Locate the cell with the specified text and output its (x, y) center coordinate. 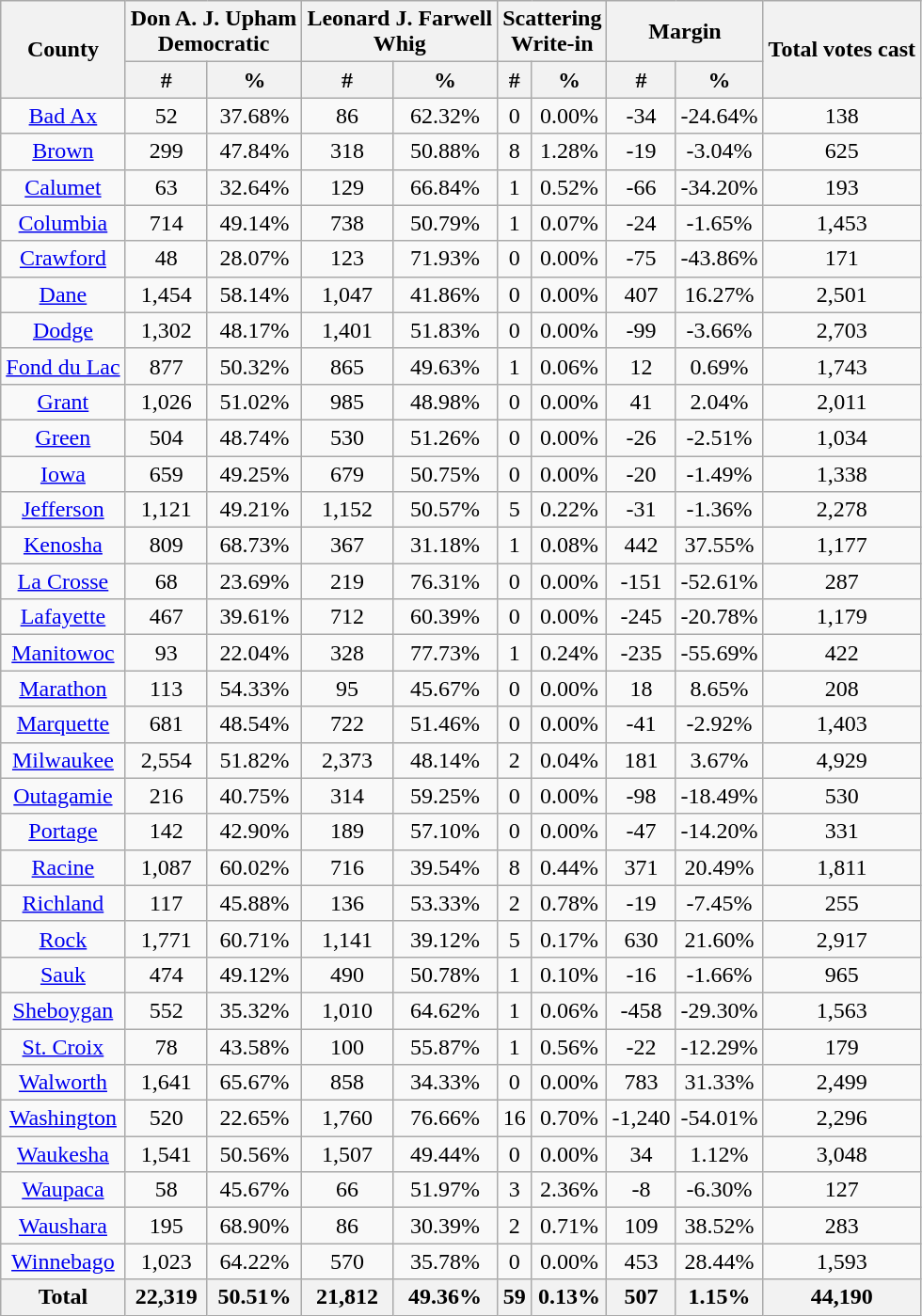
-1.49% (719, 473)
0.44% (569, 867)
138 (842, 116)
-34 (642, 116)
Outagamie (63, 796)
42.90% (254, 832)
28.44% (719, 1261)
-75 (642, 259)
34.33% (444, 1083)
50.78% (444, 975)
100 (347, 1047)
62.32% (444, 116)
16.27% (719, 294)
117 (166, 903)
-20 (642, 473)
21.60% (719, 939)
-6.30% (719, 1190)
504 (166, 437)
51.82% (254, 760)
858 (347, 1083)
48.98% (444, 402)
783 (642, 1083)
-1,240 (642, 1118)
93 (166, 653)
18 (642, 689)
1,593 (842, 1261)
-24 (642, 223)
-1.66% (719, 975)
0.17% (569, 939)
50.51% (254, 1297)
520 (166, 1118)
865 (347, 366)
39.54% (444, 867)
371 (642, 867)
66 (347, 1190)
-245 (642, 617)
1,401 (347, 330)
1,811 (842, 867)
738 (347, 223)
-1.36% (719, 510)
-18.49% (719, 796)
52 (166, 116)
453 (642, 1261)
2,917 (842, 939)
60.02% (254, 867)
1.12% (719, 1154)
51.46% (444, 724)
-34.20% (719, 187)
Don A. J. UphamDemocratic (214, 32)
2,499 (842, 1083)
Manitowoc (63, 653)
Waukesha (63, 1154)
3.67% (719, 760)
Iowa (63, 473)
1,302 (166, 330)
-2.92% (719, 724)
-47 (642, 832)
39.12% (444, 939)
-29.30% (719, 1010)
2,278 (842, 510)
-43.86% (719, 259)
1,641 (166, 1083)
50.75% (444, 473)
68.90% (254, 1226)
Portage (63, 832)
179 (842, 1047)
50.56% (254, 1154)
1.15% (719, 1297)
50.88% (444, 151)
Total (63, 1297)
-12.29% (719, 1047)
-16 (642, 975)
-1.65% (719, 223)
-31 (642, 510)
49.44% (444, 1154)
2,703 (842, 330)
49.14% (254, 223)
208 (842, 689)
-54.01% (719, 1118)
287 (842, 581)
255 (842, 903)
367 (347, 546)
283 (842, 1226)
Green (63, 437)
0.13% (569, 1297)
68 (166, 581)
51.97% (444, 1190)
76.31% (444, 581)
-14.20% (719, 832)
1,087 (166, 867)
Total votes cast (842, 49)
58.14% (254, 294)
48.17% (254, 330)
625 (842, 151)
4,929 (842, 760)
Racine (63, 867)
1,507 (347, 1154)
60.71% (254, 939)
0.24% (569, 653)
Margin (685, 32)
40.75% (254, 796)
-3.66% (719, 330)
77.73% (444, 653)
64.22% (254, 1261)
442 (642, 546)
0.69% (719, 366)
0.10% (569, 975)
-2.51% (719, 437)
2.36% (569, 1190)
48.54% (254, 724)
Winnebago (63, 1261)
Richland (63, 903)
1,023 (166, 1261)
31.33% (719, 1083)
679 (347, 473)
-66 (642, 187)
63 (166, 187)
2.04% (719, 402)
Brown (63, 151)
Kenosha (63, 546)
41 (642, 402)
Rock (63, 939)
407 (642, 294)
-41 (642, 724)
109 (642, 1226)
-22 (642, 1047)
-151 (642, 581)
193 (842, 187)
76.66% (444, 1118)
1,152 (347, 510)
681 (166, 724)
965 (842, 975)
65.67% (254, 1083)
507 (642, 1297)
57.10% (444, 832)
-26 (642, 437)
Jefferson (63, 510)
37.68% (254, 116)
51.26% (444, 437)
21,812 (347, 1297)
Leonard J. FarwellWhig (400, 32)
St. Croix (63, 1047)
Marquette (63, 724)
0.07% (569, 223)
41.86% (444, 294)
County (63, 49)
0.78% (569, 903)
0.71% (569, 1226)
142 (166, 832)
95 (347, 689)
-24.64% (719, 116)
2,554 (166, 760)
189 (347, 832)
50.57% (444, 510)
49.36% (444, 1297)
552 (166, 1010)
Marathon (63, 689)
1,760 (347, 1118)
Fond du Lac (63, 366)
0.70% (569, 1118)
0.04% (569, 760)
2,296 (842, 1118)
Grant (63, 402)
2,373 (347, 760)
-98 (642, 796)
35.78% (444, 1261)
48.14% (444, 760)
49.25% (254, 473)
467 (166, 617)
0.08% (569, 546)
22,319 (166, 1297)
Columbia (63, 223)
3,048 (842, 1154)
35.32% (254, 1010)
22.65% (254, 1118)
-8 (642, 1190)
474 (166, 975)
1,563 (842, 1010)
45.88% (254, 903)
48 (166, 259)
129 (347, 187)
1,179 (842, 617)
30.39% (444, 1226)
Sauk (63, 975)
1,026 (166, 402)
Waushara (63, 1226)
43.58% (254, 1047)
34 (642, 1154)
127 (842, 1190)
1,403 (842, 724)
113 (166, 689)
1,771 (166, 939)
Milwaukee (63, 760)
-20.78% (719, 617)
31.18% (444, 546)
328 (347, 653)
37.55% (719, 546)
1,453 (842, 223)
314 (347, 796)
-99 (642, 330)
78 (166, 1047)
299 (166, 151)
47.84% (254, 151)
1,454 (166, 294)
ScatteringWrite-in (552, 32)
59 (515, 1297)
59.25% (444, 796)
1.28% (569, 151)
Crawford (63, 259)
1,743 (842, 366)
55.87% (444, 1047)
1,541 (166, 1154)
Sheboygan (63, 1010)
-7.45% (719, 903)
53.33% (444, 903)
1,338 (842, 473)
66.84% (444, 187)
181 (642, 760)
48.74% (254, 437)
La Crosse (63, 581)
216 (166, 796)
136 (347, 903)
22.04% (254, 653)
809 (166, 546)
712 (347, 617)
54.33% (254, 689)
32.64% (254, 187)
195 (166, 1226)
28.07% (254, 259)
630 (642, 939)
Washington (63, 1118)
171 (842, 259)
-235 (642, 653)
38.52% (719, 1226)
71.93% (444, 259)
49.63% (444, 366)
2,501 (842, 294)
8.65% (719, 689)
1,121 (166, 510)
219 (347, 581)
49.21% (254, 510)
-55.69% (719, 653)
39.61% (254, 617)
60.39% (444, 617)
-3.04% (719, 151)
50.32% (254, 366)
1,047 (347, 294)
49.12% (254, 975)
64.62% (444, 1010)
3 (515, 1190)
Bad Ax (63, 116)
Lafayette (63, 617)
50.79% (444, 223)
23.69% (254, 581)
51.83% (444, 330)
570 (347, 1261)
714 (166, 223)
331 (842, 832)
-52.61% (719, 581)
0.22% (569, 510)
51.02% (254, 402)
422 (842, 653)
659 (166, 473)
Calumet (63, 187)
-458 (642, 1010)
Walworth (63, 1083)
Dane (63, 294)
Waupaca (63, 1190)
490 (347, 975)
877 (166, 366)
1,010 (347, 1010)
2,011 (842, 402)
1,177 (842, 546)
68.73% (254, 546)
985 (347, 402)
20.49% (719, 867)
318 (347, 151)
722 (347, 724)
716 (347, 867)
12 (642, 366)
1,141 (347, 939)
123 (347, 259)
58 (166, 1190)
16 (515, 1118)
Dodge (63, 330)
1,034 (842, 437)
44,190 (842, 1297)
0.56% (569, 1047)
0.52% (569, 187)
